For the text-containing cell, return its midpoint in [X, Y] coordinate format. 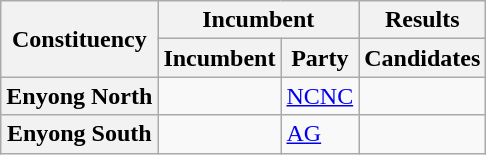
Party [320, 58]
AG [320, 134]
Results [422, 20]
Candidates [422, 58]
Constituency [80, 39]
Enyong South [80, 134]
NCNC [320, 96]
Enyong North [80, 96]
